From the cell containing the given text, extract its center point as [X, Y] coordinate. 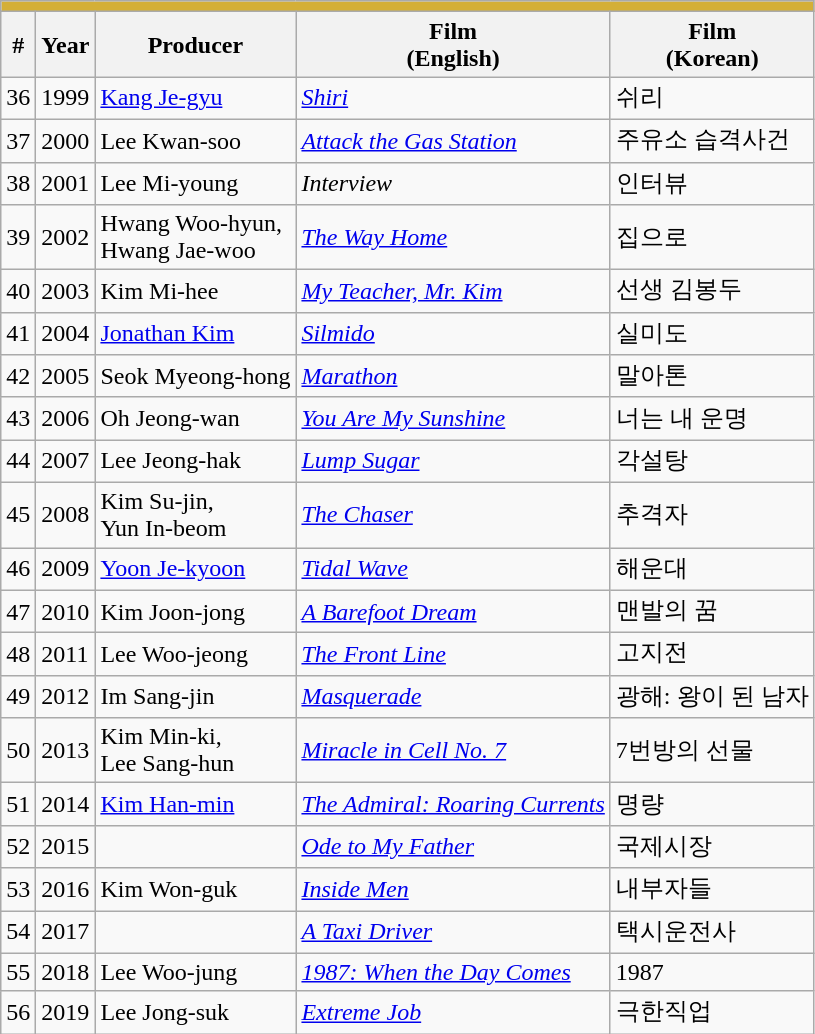
Yoon Je-kyoon [196, 570]
36 [18, 98]
51 [18, 804]
1987: When the Day Comes [453, 972]
You Are My Sunshine [453, 418]
55 [18, 972]
내부자들 [712, 890]
43 [18, 418]
45 [18, 514]
말아톤 [712, 376]
Kim Joon-jong [196, 612]
53 [18, 890]
Kang Je-gyu [196, 98]
2003 [66, 292]
맨발의 꿈 [712, 612]
Lump Sugar [453, 462]
Inside Men [453, 890]
Lee Jong-suk [196, 1012]
2019 [66, 1012]
Kim Su-jin,Yun In-beom [196, 514]
Silmido [453, 334]
Jonathan Kim [196, 334]
주유소 습격사건 [712, 140]
택시운전사 [712, 932]
2006 [66, 418]
2016 [66, 890]
Lee Woo-jeong [196, 654]
Lee Woo-jung [196, 972]
Attack the Gas Station [453, 140]
52 [18, 846]
Marathon [453, 376]
Seok Myeong-hong [196, 376]
2013 [66, 750]
56 [18, 1012]
Interview [453, 184]
The Way Home [453, 238]
7번방의 선물 [712, 750]
각설탕 [712, 462]
Year [66, 44]
# [18, 44]
실미도 [712, 334]
명량 [712, 804]
Tidal Wave [453, 570]
1999 [66, 98]
Hwang Woo-hyun,Hwang Jae-woo [196, 238]
2002 [66, 238]
My Teacher, Mr. Kim [453, 292]
Oh Jeong-wan [196, 418]
Kim Won-guk [196, 890]
인터뷰 [712, 184]
Kim Han-min [196, 804]
A Barefoot Dream [453, 612]
Masquerade [453, 696]
The Chaser [453, 514]
2012 [66, 696]
The Admiral: Roaring Currents [453, 804]
2000 [66, 140]
2009 [66, 570]
Lee Jeong-hak [196, 462]
Kim Min-ki,Lee Sang-hun [196, 750]
해운대 [712, 570]
A Taxi Driver [453, 932]
The Front Line [453, 654]
광해: 왕이 된 남자 [712, 696]
1987 [712, 972]
2008 [66, 514]
Lee Kwan-soo [196, 140]
38 [18, 184]
쉬리 [712, 98]
Producer [196, 44]
2011 [66, 654]
37 [18, 140]
49 [18, 696]
44 [18, 462]
Miracle in Cell No. 7 [453, 750]
2005 [66, 376]
54 [18, 932]
2017 [66, 932]
48 [18, 654]
국제시장 [712, 846]
2010 [66, 612]
50 [18, 750]
Ode to My Father [453, 846]
Kim Mi-hee [196, 292]
2007 [66, 462]
2018 [66, 972]
2015 [66, 846]
41 [18, 334]
너는 내 운명 [712, 418]
추격자 [712, 514]
2014 [66, 804]
40 [18, 292]
Lee Mi-young [196, 184]
47 [18, 612]
집으로 [712, 238]
42 [18, 376]
2004 [66, 334]
Film(Korean) [712, 44]
46 [18, 570]
39 [18, 238]
고지전 [712, 654]
2001 [66, 184]
극한직업 [712, 1012]
Film(English) [453, 44]
Extreme Job [453, 1012]
Im Sang-jin [196, 696]
선생 김봉두 [712, 292]
Shiri [453, 98]
